Extract the (x, y) coordinate from the center of the cell holding the provided text.  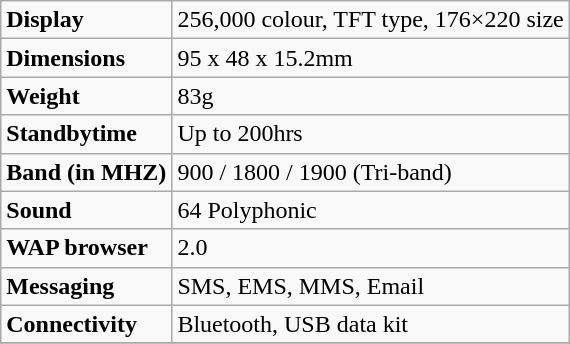
95 x 48 x 15.2mm (370, 58)
Sound (86, 210)
900 / 1800 / 1900 (Tri-band) (370, 172)
Dimensions (86, 58)
Messaging (86, 286)
Up to 200hrs (370, 134)
Connectivity (86, 324)
2.0 (370, 248)
Standbytime (86, 134)
64 Polyphonic (370, 210)
Band (in MHZ) (86, 172)
WAP browser (86, 248)
SMS, EMS, MMS, Email (370, 286)
Bluetooth, USB data kit (370, 324)
Display (86, 20)
Weight (86, 96)
83g (370, 96)
256,000 colour, TFT type, 176×220 size (370, 20)
